Identify which cell holds the provided text, then report its (x, y) central coordinate. 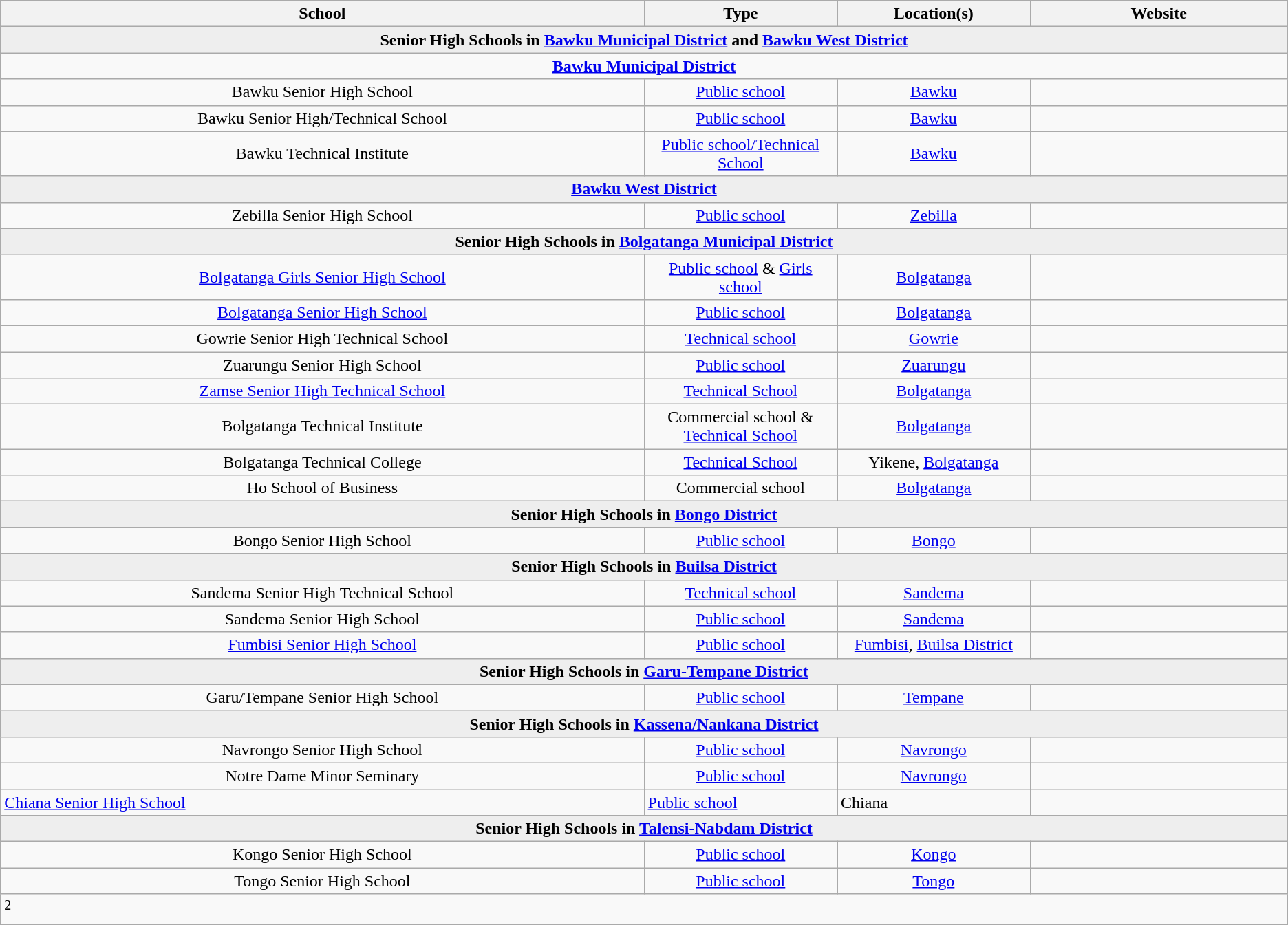
Zuarungu (934, 365)
Zebilla (934, 215)
Chiana Senior High School (322, 803)
Bawku West District (644, 189)
Yikene, Bolgatanga (934, 462)
Senior High Schools in Builsa District (644, 567)
Website (1159, 14)
Fumbisi, Builsa District (934, 645)
Senior High Schools in Garu-Tempane District (644, 671)
Bolgatanga Technical College (322, 462)
Tongo Senior High School (322, 881)
Garu/Tempane Senior High School (322, 697)
Kongo Senior High School (322, 855)
2 (644, 909)
Senior High Schools in Bongo District (644, 514)
Bawku Senior High/Technical School (322, 118)
Zebilla Senior High School (322, 215)
School (322, 14)
Bongo Senior High School (322, 541)
Tempane (934, 697)
Bawku Municipal District (644, 66)
Bawku Senior High School (322, 92)
Kongo (934, 855)
Sandema Senior High School (322, 619)
Bolgatanga Technical Institute (322, 426)
Gowrie Senior High Technical School (322, 338)
Gowrie (934, 338)
Senior High Schools in Bawku Municipal District and Bawku West District (644, 40)
Location(s) (934, 14)
Zuarungu Senior High School (322, 365)
Chiana (934, 803)
Commercial school & Technical School (740, 426)
Type (740, 14)
Commercial school (740, 488)
Zamse Senior High Technical School (322, 391)
Senior High Schools in Bolgatanga Municipal District (644, 241)
Bawku Technical Institute (322, 154)
Fumbisi Senior High School (322, 645)
Bolgatanga Girls Senior High School (322, 276)
Ho School of Business (322, 488)
Public school/Technical School (740, 154)
Navrongo Senior High School (322, 750)
Sandema Senior High Technical School (322, 593)
Bolgatanga Senior High School (322, 312)
Public school & Girls school (740, 276)
Senior High Schools in Kassena/Nankana District (644, 723)
Bongo (934, 541)
Tongo (934, 881)
Senior High Schools in Talensi-Nabdam District (644, 829)
Notre Dame Minor Seminary (322, 776)
